Capture the cell that displays the provided text and extract its [X, Y] central coordinate. 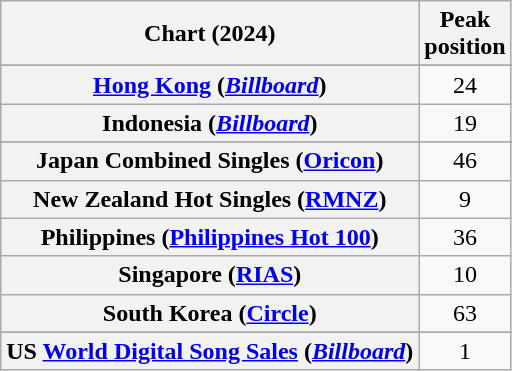
Japan Combined Singles (Oricon) [210, 161]
Chart (2024) [210, 34]
9 [465, 199]
US World Digital Song Sales (Billboard) [210, 351]
Peakposition [465, 34]
Singapore (RIAS) [210, 275]
1 [465, 351]
Indonesia (Billboard) [210, 123]
63 [465, 313]
10 [465, 275]
36 [465, 237]
24 [465, 85]
Philippines (Philippines Hot 100) [210, 237]
19 [465, 123]
Hong Kong (Billboard) [210, 85]
South Korea (Circle) [210, 313]
46 [465, 161]
New Zealand Hot Singles (RMNZ) [210, 199]
